From the cell containing the given text, extract its center point as (x, y) coordinate. 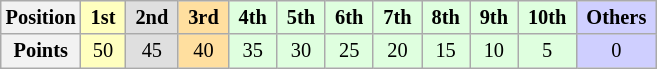
Position (41, 17)
25 (349, 51)
40 (203, 51)
45 (152, 51)
50 (104, 51)
15 (446, 51)
35 (253, 51)
Points (41, 51)
Others (616, 17)
5 (547, 51)
2nd (152, 17)
5th (301, 17)
4th (253, 17)
30 (301, 51)
3rd (203, 17)
20 (397, 51)
8th (446, 17)
6th (349, 17)
9th (494, 17)
7th (397, 17)
10 (494, 51)
10th (547, 17)
1st (104, 17)
0 (616, 51)
